Pinpoint the cell where the given text exists, returning its [x, y] midpoint coordinate. 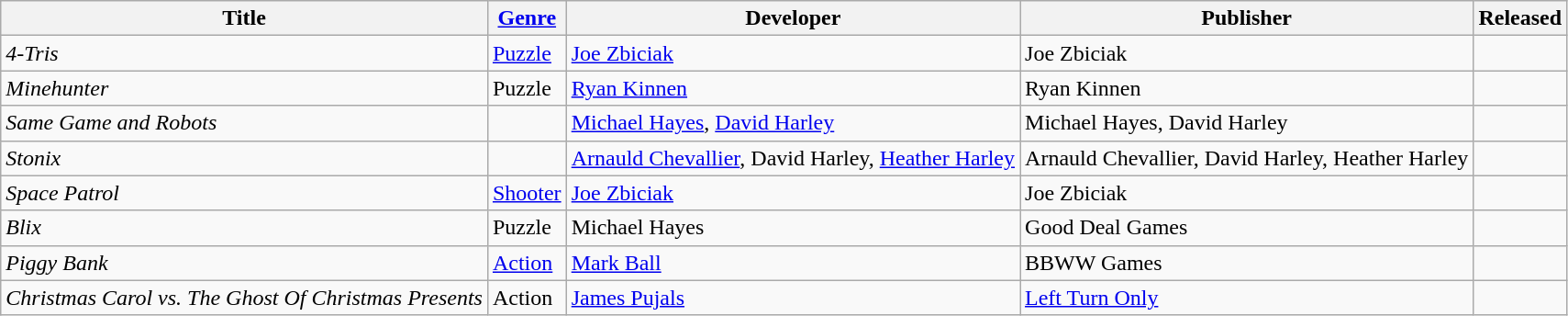
Developer [793, 18]
Christmas Carol vs. The Ghost Of Christmas Presents [244, 298]
BBWW Games [1247, 263]
Released [1520, 18]
Minehunter [244, 88]
Michael Hayes [793, 228]
Space Patrol [244, 193]
Left Turn Only [1247, 298]
Piggy Bank [244, 263]
Stonix [244, 158]
Blix [244, 228]
James Pujals [793, 298]
Good Deal Games [1247, 228]
Genre [527, 18]
Shooter [527, 193]
Title [244, 18]
Mark Ball [793, 263]
Publisher [1247, 18]
Same Game and Robots [244, 123]
4-Tris [244, 53]
